Detect which cell encompasses the target text, then output its [x, y] center coordinate. 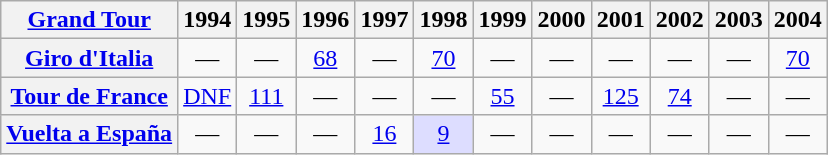
1994 [208, 20]
55 [502, 96]
68 [326, 58]
2001 [620, 20]
Giro d'Italia [90, 58]
9 [444, 134]
74 [680, 96]
2002 [680, 20]
1999 [502, 20]
2000 [562, 20]
16 [384, 134]
1995 [266, 20]
2003 [738, 20]
1997 [384, 20]
DNF [208, 96]
2004 [798, 20]
Tour de France [90, 96]
111 [266, 96]
1996 [326, 20]
Vuelta a España [90, 134]
1998 [444, 20]
125 [620, 96]
Grand Tour [90, 20]
